Capture the cell that displays the provided text and extract its [X, Y] central coordinate. 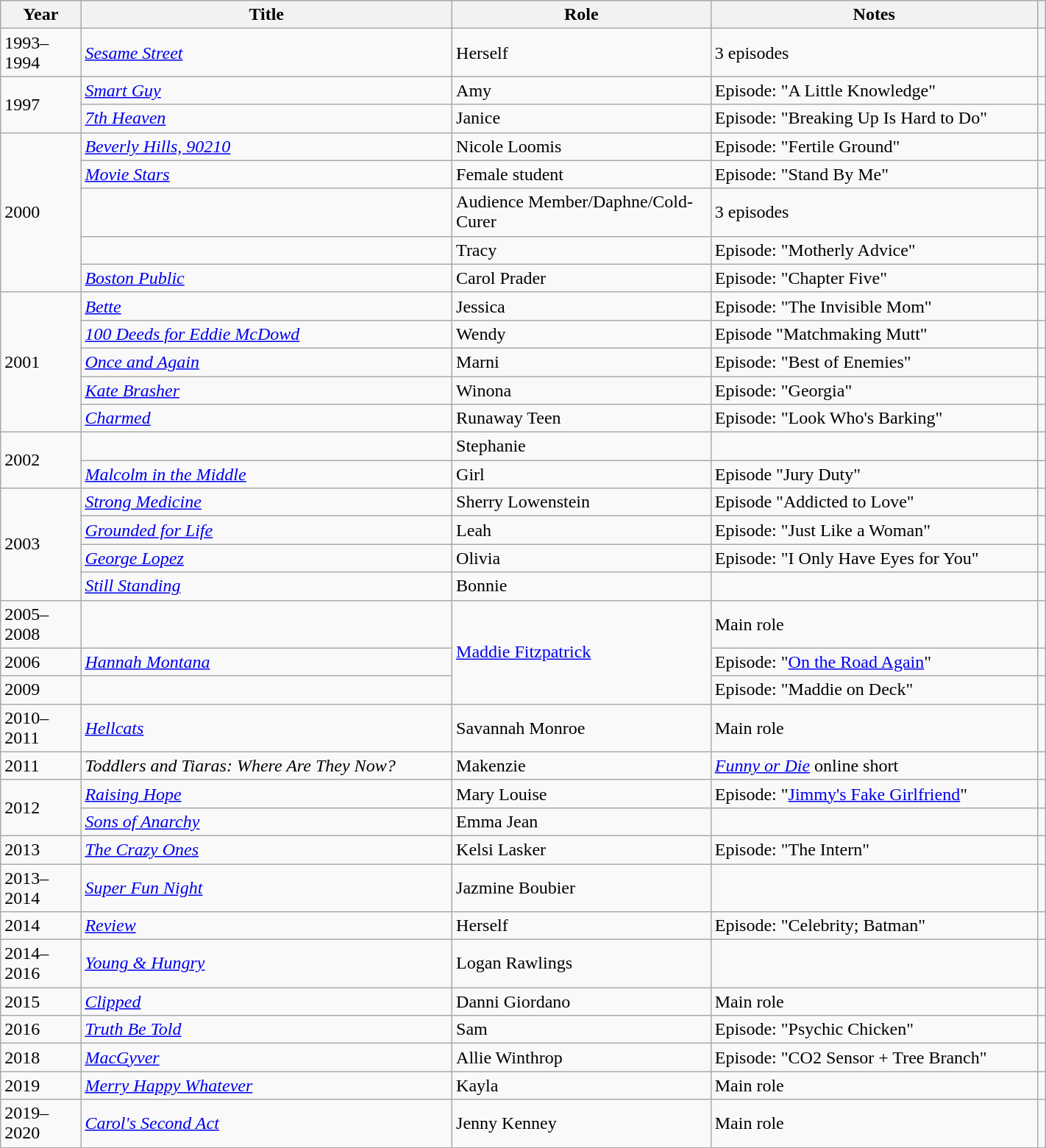
Kate Brasher [266, 391]
Emma Jean [582, 821]
2001 [41, 362]
Funny or Die online short [874, 766]
Episode: "Fertile Ground" [874, 146]
Notes [874, 15]
Episode: "I Only Have Eyes for You" [874, 558]
Jazmine Boubier [582, 887]
2013 [41, 849]
Kelsi Lasker [582, 849]
Hannah Montana [266, 662]
2011 [41, 766]
Year [41, 15]
Leah [582, 530]
Girl [582, 474]
Sherry Lowenstein [582, 502]
2014–2016 [41, 963]
2015 [41, 1002]
Marni [582, 362]
Bonnie [582, 586]
Maddie Fitzpatrick [582, 652]
Movie Stars [266, 174]
Boston Public [266, 278]
Jessica [582, 306]
2012 [41, 807]
Makenzie [582, 766]
Olivia [582, 558]
Kayla [582, 1085]
Episode: "Just Like a Woman" [874, 530]
2016 [41, 1030]
Tracy [582, 250]
Once and Again [266, 362]
Bette [266, 306]
2018 [41, 1058]
Clipped [266, 1002]
Episode: "CO2 Sensor + Tree Branch" [874, 1058]
Jenny Kenney [582, 1124]
Raising Hope [266, 794]
2005–2008 [41, 624]
1997 [41, 104]
Role [582, 15]
Still Standing [266, 586]
2000 [41, 212]
Truth Be Told [266, 1030]
2006 [41, 662]
Episode "Jury Duty" [874, 474]
Episode: "Psychic Chicken" [874, 1030]
Episode: "The Intern" [874, 849]
2019–2020 [41, 1124]
Grounded for Life [266, 530]
Episode: "Best of Enemies" [874, 362]
Malcolm in the Middle [266, 474]
2003 [41, 544]
Sam [582, 1030]
Episode "Addicted to Love" [874, 502]
Toddlers and Tiaras: Where Are They Now? [266, 766]
Charmed [266, 418]
Carol's Second Act [266, 1124]
Runaway Teen [582, 418]
Beverly Hills, 90210 [266, 146]
Review [266, 926]
Mary Louise [582, 794]
100 Deeds for Eddie McDowd [266, 334]
Title [266, 15]
Sesame Street [266, 53]
Episode: "The Invisible Mom" [874, 306]
George Lopez [266, 558]
Nicole Loomis [582, 146]
Strong Medicine [266, 502]
Episode: "Chapter Five" [874, 278]
Episode: "Stand By Me" [874, 174]
Episode: "Maddie on Deck" [874, 690]
Episode: "Jimmy's Fake Girlfriend" [874, 794]
Merry Happy Whatever [266, 1085]
Savannah Monroe [582, 728]
Episode: "On the Road Again" [874, 662]
Amy [582, 90]
2013–2014 [41, 887]
Super Fun Night [266, 887]
Episode "Matchmaking Mutt" [874, 334]
2019 [41, 1085]
Logan Rawlings [582, 963]
1993–1994 [41, 53]
Winona [582, 391]
Danni Giordano [582, 1002]
Stephanie [582, 446]
Smart Guy [266, 90]
Carol Prader [582, 278]
2010–2011 [41, 728]
7th Heaven [266, 118]
Episode: "Georgia" [874, 391]
Young & Hungry [266, 963]
Episode: "Motherly Advice" [874, 250]
2014 [41, 926]
Episode: "A Little Knowledge" [874, 90]
Allie Winthrop [582, 1058]
Janice [582, 118]
Wendy [582, 334]
Episode: "Breaking Up Is Hard to Do" [874, 118]
Hellcats [266, 728]
MacGyver [266, 1058]
Episode: "Celebrity; Batman" [874, 926]
Audience Member/Daphne/Cold-Curer [582, 212]
2009 [41, 690]
Female student [582, 174]
Episode: "Look Who's Barking" [874, 418]
2002 [41, 460]
The Crazy Ones [266, 849]
Sons of Anarchy [266, 821]
